Scan for the cell matching the given text and deliver its [x, y] coordinate at center. 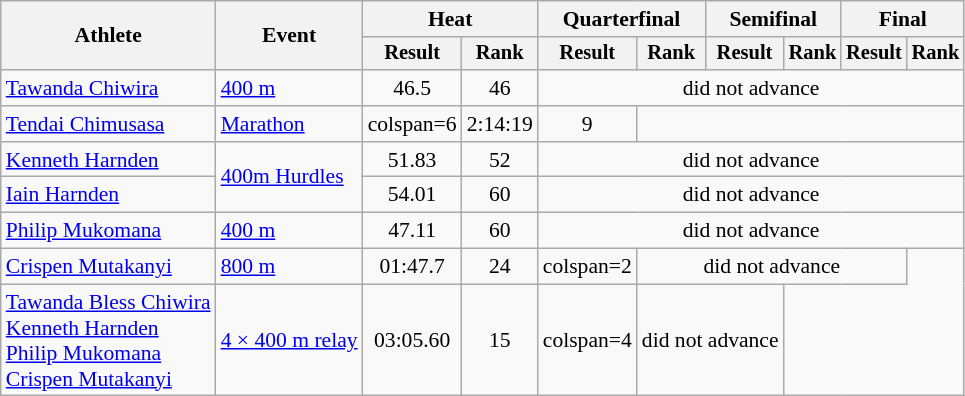
46.5 [412, 88]
Philip Mukomana [108, 231]
2:14:19 [500, 124]
Quarterfinal [622, 19]
52 [500, 160]
Iain Harnden [108, 195]
Marathon [290, 124]
Athlete [108, 36]
47.11 [412, 231]
Tawanda Chiwira [108, 88]
9 [588, 124]
24 [500, 267]
15 [500, 340]
Kenneth Harnden [108, 160]
colspan=2 [588, 267]
Heat [450, 19]
Tendai Chimusasa [108, 124]
54.01 [412, 195]
Final [902, 19]
01:47.7 [412, 267]
colspan=6 [412, 124]
46 [500, 88]
4 × 400 m relay [290, 340]
400m Hurdles [290, 178]
03:05.60 [412, 340]
51.83 [412, 160]
Semifinal [773, 19]
Event [290, 36]
800 m [290, 267]
Tawanda Bless ChiwiraKenneth HarndenPhilip MukomanaCrispen Mutakanyi [108, 340]
colspan=4 [588, 340]
Crispen Mutakanyi [108, 267]
